Return the [X, Y] coordinate for the center point of the cell that contains the specified text.  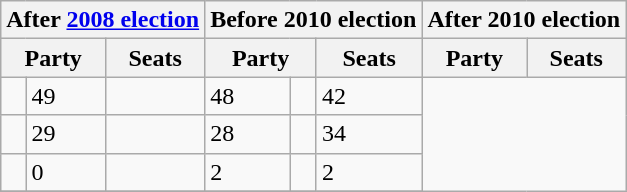
34 [368, 134]
Before 2010 election [314, 20]
After 2008 election [103, 20]
49 [66, 96]
28 [248, 134]
29 [66, 134]
After 2010 election [524, 20]
48 [248, 96]
0 [66, 172]
42 [368, 96]
